Return the [X, Y] coordinate for the center point of the cell that contains the specified text.  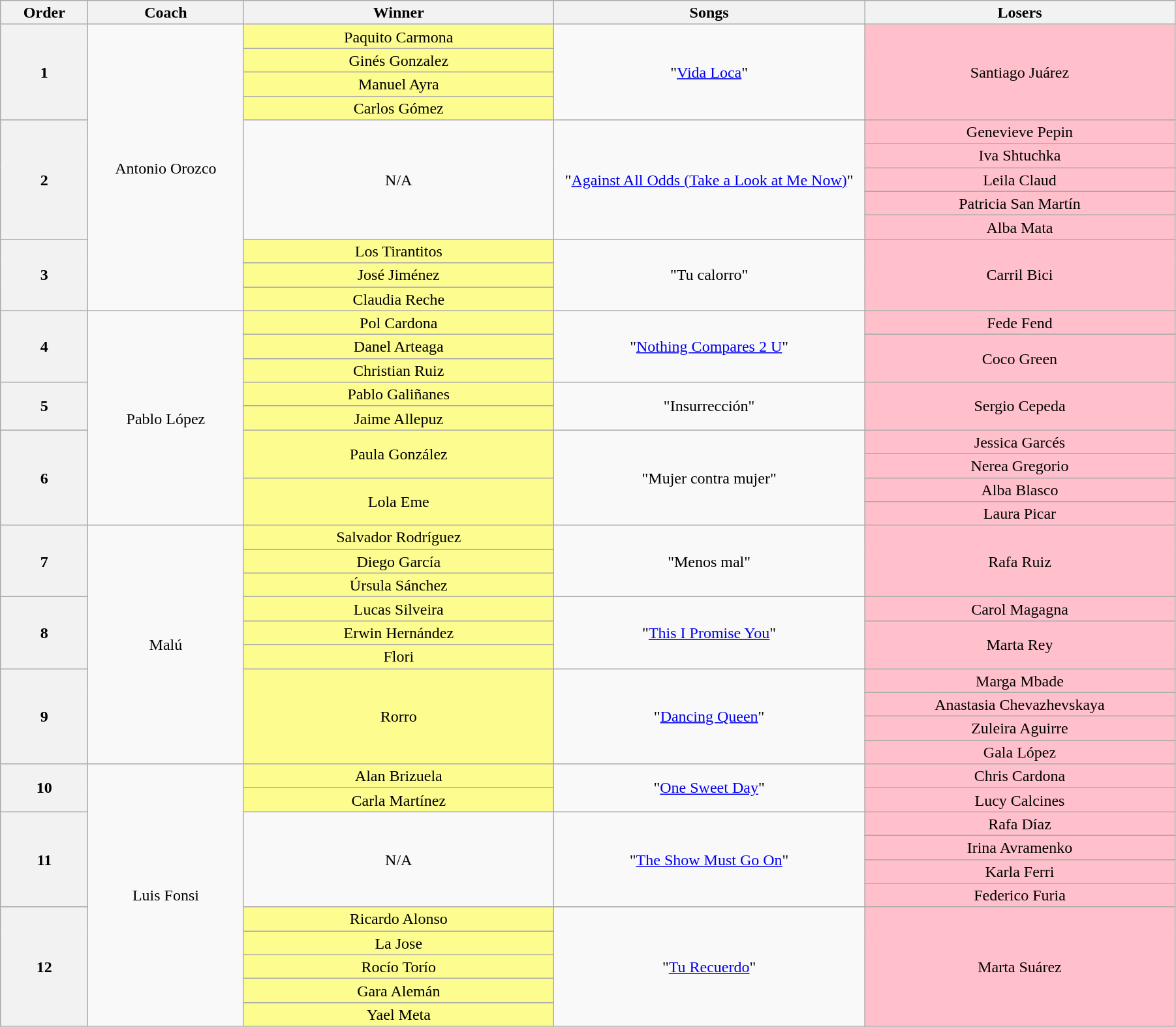
Paquito Carmona [399, 37]
Diego García [399, 561]
Lucas Silveira [399, 609]
Patricia San Martín [1020, 204]
8 [44, 633]
Jessica Garcés [1020, 442]
9 [44, 716]
Flori [399, 656]
5 [44, 406]
Erwin Hernández [399, 633]
1 [44, 72]
Malú [166, 645]
Luis Fonsi [166, 895]
Federico Furia [1020, 895]
Karla Ferri [1020, 872]
Lucy Calcines [1020, 800]
Carril Bici [1020, 275]
Yael Meta [399, 1014]
Úrsula Sánchez [399, 585]
Sergio Cepeda [1020, 406]
"Tu Recuerdo" [709, 967]
Gala López [1020, 752]
Santiago Juárez [1020, 72]
"Tu calorro" [709, 275]
Jaime Allepuz [399, 418]
Rocío Torío [399, 967]
Los Tirantitos [399, 251]
11 [44, 859]
Claudia Reche [399, 299]
Paula González [399, 454]
Laura Picar [1020, 514]
Carla Martínez [399, 800]
Christian Ruiz [399, 371]
"Insurrección" [709, 406]
Coach [166, 13]
Ginés Gonzalez [399, 60]
4 [44, 346]
10 [44, 788]
Pablo López [166, 418]
Marta Rey [1020, 645]
Chris Cardona [1020, 776]
Marta Suárez [1020, 967]
"Mujer contra mujer" [709, 478]
"Nothing Compares 2 U" [709, 346]
Irina Avramenko [1020, 847]
"This I Promise You" [709, 633]
12 [44, 967]
"Dancing Queen" [709, 716]
Zuleira Aguirre [1020, 728]
7 [44, 561]
"Vida Loca" [709, 72]
Carlos Gómez [399, 108]
José Jiménez [399, 275]
"Menos mal" [709, 561]
Manuel Ayra [399, 84]
La Jose [399, 943]
Order [44, 13]
6 [44, 478]
Nerea Gregorio [1020, 466]
Alba Mata [1020, 227]
Pol Cardona [399, 322]
Carol Magagna [1020, 609]
Leila Claud [1020, 180]
Winner [399, 13]
Salvador Rodríguez [399, 538]
Rorro [399, 716]
Coco Green [1020, 359]
Marga Mbade [1020, 680]
Fede Fend [1020, 322]
Anastasia Chevazhevskaya [1020, 705]
"One Sweet Day" [709, 788]
Genevieve Pepin [1020, 132]
Antonio Orozco [166, 167]
Alba Blasco [1020, 489]
Songs [709, 13]
Lola Eme [399, 501]
Pablo Galiñanes [399, 394]
"Against All Odds (Take a Look at Me Now)" [709, 180]
Rafa Díaz [1020, 823]
Danel Arteaga [399, 347]
Alan Brizuela [399, 776]
2 [44, 180]
Losers [1020, 13]
3 [44, 275]
Rafa Ruiz [1020, 561]
Iva Shtuchka [1020, 155]
Ricardo Alonso [399, 919]
"The Show Must Go On" [709, 859]
Gara Alemán [399, 990]
